Return [x, y] of the center of cell containing provided text 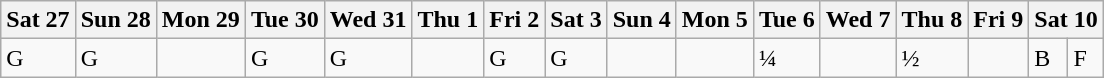
Wed 7 [858, 20]
Mon 29 [200, 20]
Fri 2 [514, 20]
F [1086, 58]
Wed 31 [368, 20]
B [1048, 58]
Tue 6 [786, 20]
¼ [786, 58]
Fri 9 [998, 20]
Thu 8 [932, 20]
Sat 3 [576, 20]
Sat 10 [1066, 20]
Sun 4 [642, 20]
Sat 27 [38, 20]
½ [932, 58]
Sun 28 [116, 20]
Mon 5 [714, 20]
Tue 30 [284, 20]
Thu 1 [448, 20]
